Capture the cell that displays the provided text and extract its [X, Y] central coordinate. 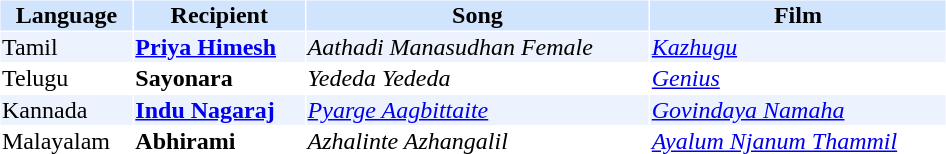
Pyarge Aagbittaite [478, 110]
Govindaya Namaha [798, 110]
Aathadi Manasudhan Female [478, 47]
Priya Himesh [220, 47]
Language [66, 15]
Film [798, 15]
Kannada [66, 110]
Genius [798, 79]
Recipient [220, 15]
Kazhugu [798, 47]
Telugu [66, 79]
Indu Nagaraj [220, 110]
Yededa Yededa [478, 79]
Song [478, 15]
Tamil [66, 47]
Sayonara [220, 79]
